Search for the cell housing the specified text and yield its (X, Y) center coordinate. 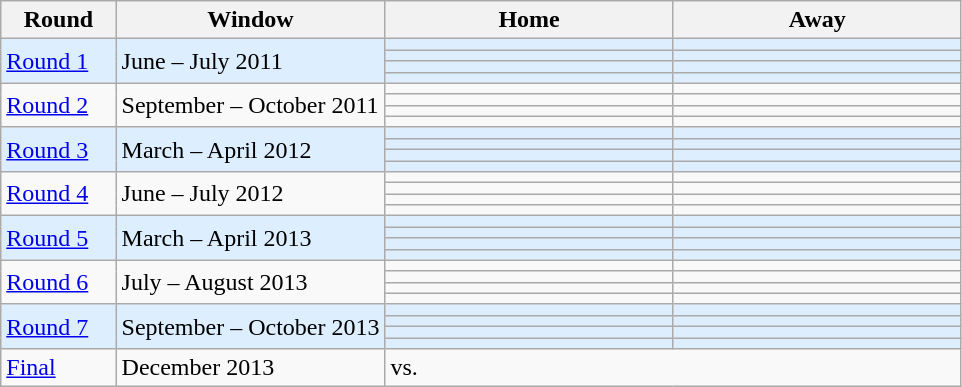
June – July 2012 (250, 194)
December 2013 (250, 368)
Final (58, 368)
September – October 2013 (250, 326)
March – April 2013 (250, 238)
Round 3 (58, 149)
July – August 2013 (250, 282)
Round 1 (58, 61)
Round 2 (58, 105)
June – July 2011 (250, 61)
Round (58, 20)
Round 5 (58, 238)
Window (250, 20)
vs. (673, 368)
Round 4 (58, 194)
Round 6 (58, 282)
Home (529, 20)
Away (817, 20)
March – April 2012 (250, 149)
September – October 2011 (250, 105)
Round 7 (58, 326)
